Locate the cell with the specified text and output its [X, Y] center coordinate. 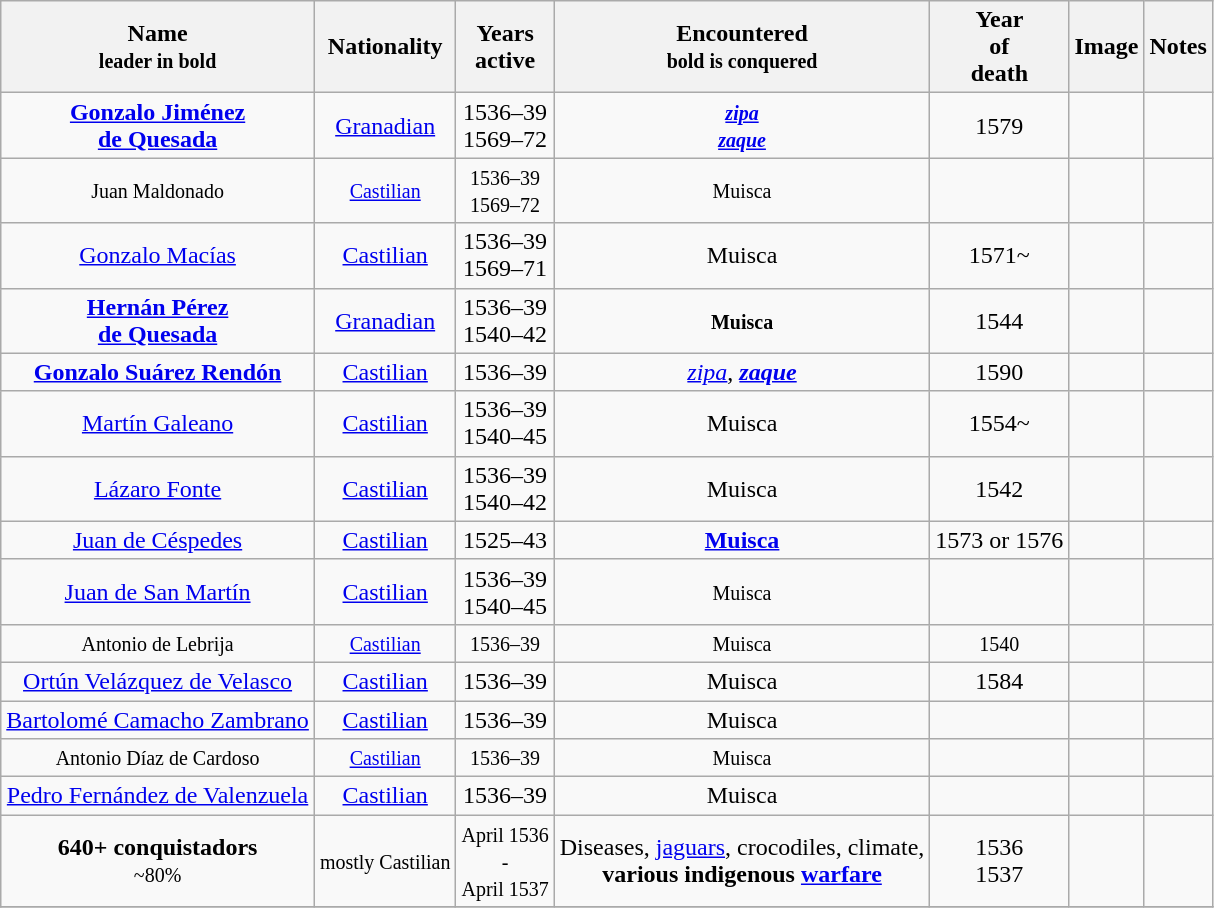
Yearofdeath [1000, 47]
1540 [1000, 643]
1571~ [1000, 256]
1536–391569–71 [505, 256]
Nameleader in bold [158, 47]
zipazaque [742, 126]
1590 [1000, 372]
Nationality [385, 47]
Lázaro Fonte [158, 488]
1544 [1000, 320]
640+ conquistadors~80% [158, 861]
1525–43 [505, 540]
1579 [1000, 126]
Antonio Díaz de Cardoso [158, 758]
April 1536-April 1537 [505, 861]
1573 or 1576 [1000, 540]
Notes [1178, 47]
1554~ [1000, 424]
Gonzalo Suárez Rendón [158, 372]
1542 [1000, 488]
Image [1106, 47]
zipa, zaque [742, 372]
mostly Castilian [385, 861]
Antonio de Lebrija [158, 643]
Pedro Fernández de Valenzuela [158, 796]
Yearsactive [505, 47]
Ortún Velázquez de Velasco [158, 681]
Juan de Céspedes [158, 540]
Gonzalo Jiménezde Quesada [158, 126]
Martín Galeano [158, 424]
Juan Maldonado [158, 190]
Diseases, jaguars, crocodiles, climate,various indigenous warfare [742, 861]
Bartolomé Camacho Zambrano [158, 719]
Encounteredbold is conquered [742, 47]
Gonzalo Macías [158, 256]
15361537 [1000, 861]
Juan de San Martín [158, 592]
Hernán Pérezde Quesada [158, 320]
1584 [1000, 681]
